Output the [x, y] coordinate of the center of the cell containing the given text.  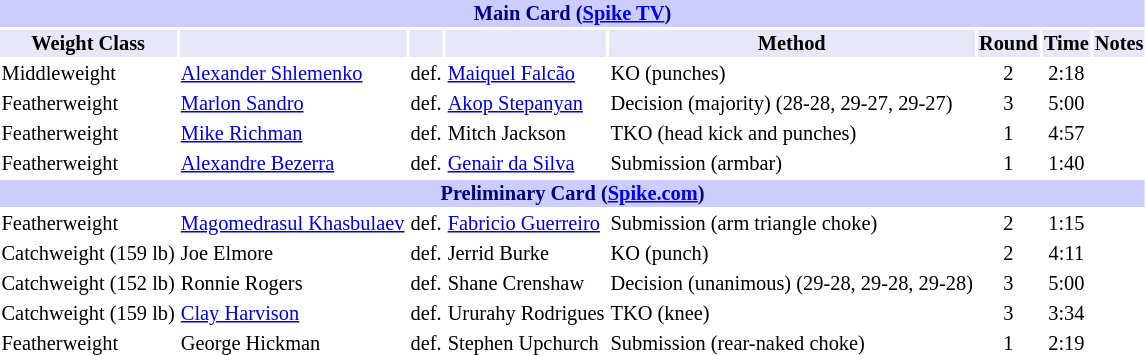
Submission (armbar) [792, 164]
Mitch Jackson [526, 134]
4:11 [1066, 254]
Genair da Silva [526, 164]
Ronnie Rogers [292, 284]
Magomedrasul Khasbulaev [292, 224]
Submission (arm triangle choke) [792, 224]
Decision (majority) (28-28, 29-27, 29-27) [792, 104]
3:34 [1066, 314]
Round [1008, 44]
Weight Class [88, 44]
Alexandre Bezerra [292, 164]
Notes [1119, 44]
Alexander Shlemenko [292, 74]
Fabricio Guerreiro [526, 224]
Maiquel Falcão [526, 74]
Jerrid Burke [526, 254]
Catchweight (152 lb) [88, 284]
Method [792, 44]
KO (punch) [792, 254]
Clay Harvison [292, 314]
Time [1066, 44]
Marlon Sandro [292, 104]
Preliminary Card (Spike.com) [572, 194]
Mike Richman [292, 134]
Akop Stepanyan [526, 104]
Main Card (Spike TV) [572, 14]
4:57 [1066, 134]
Ururahy Rodrigues [526, 314]
1:40 [1066, 164]
KO (punches) [792, 74]
Shane Crenshaw [526, 284]
Middleweight [88, 74]
TKO (head kick and punches) [792, 134]
Joe Elmore [292, 254]
TKO (knee) [792, 314]
2:18 [1066, 74]
Decision (unanimous) (29-28, 29-28, 29-28) [792, 284]
1:15 [1066, 224]
